Return [x, y] of the center of cell containing provided text 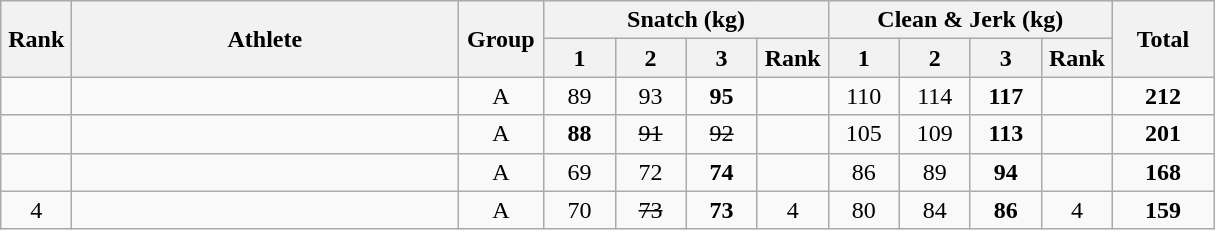
Athlete [265, 39]
Snatch (kg) [686, 20]
92 [722, 134]
95 [722, 96]
69 [580, 172]
84 [934, 210]
168 [1162, 172]
201 [1162, 134]
Group [501, 39]
105 [864, 134]
Total [1162, 39]
80 [864, 210]
109 [934, 134]
114 [934, 96]
74 [722, 172]
88 [580, 134]
117 [1006, 96]
72 [650, 172]
93 [650, 96]
113 [1006, 134]
212 [1162, 96]
110 [864, 96]
159 [1162, 210]
Clean & Jerk (kg) [970, 20]
94 [1006, 172]
91 [650, 134]
70 [580, 210]
